Return the [X, Y] coordinate for the center point of the cell that contains the specified text.  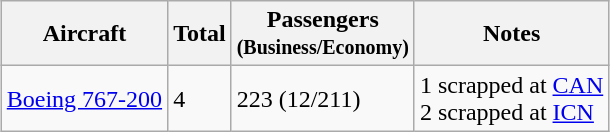
Boeing 767-200 [84, 98]
Passengers(Business/Economy) [322, 34]
Total [200, 34]
1 scrapped at CAN 2 scrapped at ICN [511, 98]
Aircraft [84, 34]
223 (12/211) [322, 98]
4 [200, 98]
Notes [511, 34]
